For the text-containing cell, return its midpoint in (X, Y) coordinate format. 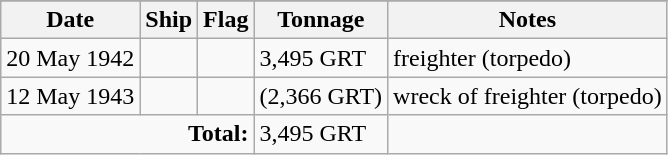
wreck of freighter (torpedo) (528, 96)
freighter (torpedo) (528, 58)
Date (70, 20)
Flag (226, 20)
Tonnage (321, 20)
Total: (128, 134)
Ship (169, 20)
(2,366 GRT) (321, 96)
20 May 1942 (70, 58)
Notes (528, 20)
12 May 1943 (70, 96)
